Locate the cell with the specified text and output its [X, Y] center coordinate. 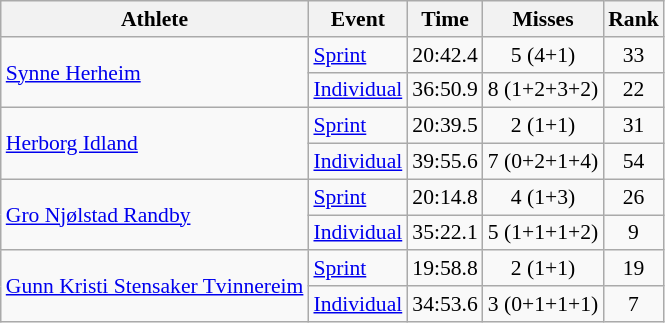
39:55.6 [444, 162]
20:39.5 [444, 126]
54 [634, 162]
19:58.8 [444, 269]
7 [634, 304]
5 (4+1) [543, 55]
19 [634, 269]
Time [444, 19]
Gro Njølstad Randby [155, 214]
26 [634, 197]
35:22.1 [444, 233]
20:42.4 [444, 55]
33 [634, 55]
20:14.8 [444, 197]
22 [634, 90]
Misses [543, 19]
Synne Herheim [155, 72]
4 (1+3) [543, 197]
9 [634, 233]
7 (0+2+1+4) [543, 162]
Event [358, 19]
3 (0+1+1+1) [543, 304]
Athlete [155, 19]
Herborg Idland [155, 144]
34:53.6 [444, 304]
5 (1+1+1+2) [543, 233]
Gunn Kristi Stensaker Tvinnereim [155, 286]
36:50.9 [444, 90]
31 [634, 126]
Rank [634, 19]
8 (1+2+3+2) [543, 90]
